Provide the (X, Y) coordinate of the cell's center where the given text is located.  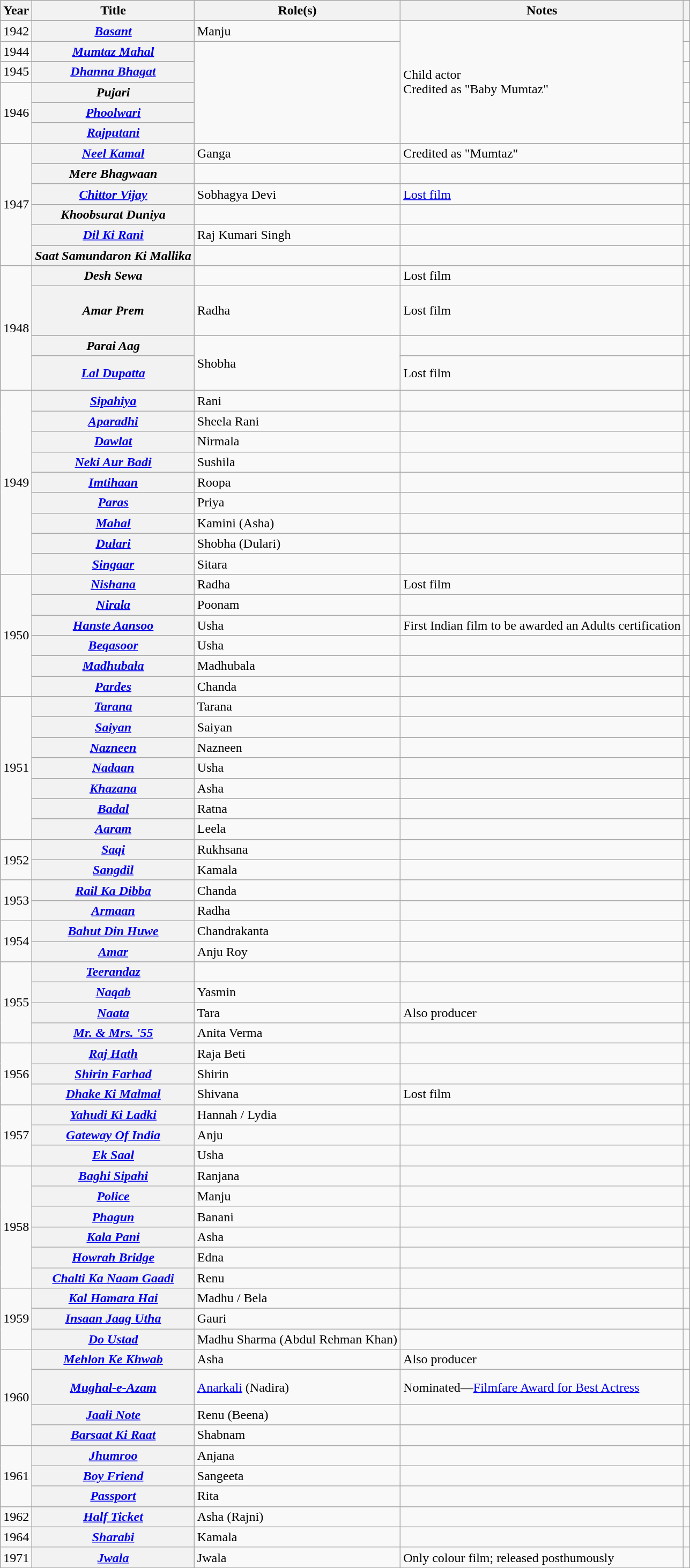
Armaan (114, 910)
Neki Aur Badi (114, 462)
Shabnam (297, 1435)
Khazana (114, 788)
Mahal (114, 523)
Chalti Ka Naam Gaadi (114, 1278)
Badal (114, 809)
Jhumroo (114, 1455)
Baghi Sipahi (114, 1176)
Amar Prem (114, 311)
Nishana (114, 584)
Neel Kamal (114, 153)
Ek Saal (114, 1155)
Shivana (297, 1094)
Banani (297, 1216)
Phoolwari (114, 113)
Gateway Of India (114, 1135)
Raj Hath (114, 1054)
Raj Kumari Singh (297, 235)
Anita Verma (297, 1033)
Rajputani (114, 133)
Sharabi (114, 1537)
Chandrakanta (297, 931)
1942 (16, 31)
Child actorCredited as "Baby Mumtaz" (542, 82)
1964 (16, 1537)
1955 (16, 1003)
Rukhsana (297, 849)
Naqab (114, 992)
Sheela Rani (297, 421)
Sangeeta (297, 1476)
1958 (16, 1227)
Nominated—Filmfare Award for Best Actress (542, 1387)
Pardes (114, 686)
Dil Ki Rani (114, 235)
Shirin Farhad (114, 1074)
Madhu / Bela (297, 1298)
Amar (114, 951)
Parai Aag (114, 346)
Dulari (114, 543)
Ranjana (297, 1176)
Shirin (297, 1074)
Renu (Beena) (297, 1415)
Hannah / Lydia (297, 1115)
Mughal-e-Azam (114, 1387)
Shobha (297, 363)
Nirala (114, 604)
Police (114, 1196)
Yasmin (297, 992)
Tara (297, 1013)
Barsaat Ki Raat (114, 1435)
1962 (16, 1517)
Kal Hamara Hai (114, 1298)
Lal Dupatta (114, 373)
Nirmala (297, 442)
Only colour film; released posthumously (542, 1557)
Chittor Vijay (114, 194)
Title (114, 11)
Singaar (114, 564)
Mere Bhagwaan (114, 174)
1947 (16, 204)
Renu (297, 1278)
Khoobsurat Duniya (114, 214)
1956 (16, 1074)
Anju (297, 1135)
Pujari (114, 92)
Priya (297, 503)
Saat Samundaron Ki Mallika (114, 256)
Dhake Ki Malmal (114, 1094)
1951 (16, 768)
Hanste Aansoo (114, 625)
Year (16, 11)
Half Ticket (114, 1517)
Nadaan (114, 768)
Sangdil (114, 870)
Howrah Bridge (114, 1257)
Sobhagya Devi (297, 194)
Notes (542, 11)
1959 (16, 1319)
Bahut Din Huwe (114, 931)
1944 (16, 51)
Kala Pani (114, 1237)
Paras (114, 503)
Role(s) (297, 11)
1952 (16, 860)
Anjana (297, 1455)
1948 (16, 328)
1961 (16, 1476)
1953 (16, 900)
Asha (Rajni) (297, 1517)
Madhu Sharma (Abdul Rehman Khan) (297, 1339)
Sipahiya (114, 401)
Boy Friend (114, 1476)
Rail Ka Dibba (114, 890)
Rita (297, 1496)
Aparadhi (114, 421)
Kamini (Asha) (297, 523)
Shobha (Dulari) (297, 543)
1971 (16, 1557)
First Indian film to be awarded an Adults certification (542, 625)
Mumtaz Mahal (114, 51)
Saqi (114, 849)
1957 (16, 1135)
Do Ustad (114, 1339)
Credited as "Mumtaz" (542, 153)
Beqasoor (114, 646)
Sitara (297, 564)
Dawlat (114, 442)
Dhanna Bhagat (114, 72)
1950 (16, 635)
Ratna (297, 809)
1954 (16, 941)
Rani (297, 401)
1946 (16, 113)
Jaali Note (114, 1415)
Raja Beti (297, 1054)
Ganga (297, 153)
Mr. & Mrs. '55 (114, 1033)
1960 (16, 1398)
Mehlon Ke Khwab (114, 1360)
Desh Sewa (114, 276)
Anju Roy (297, 951)
Leela (297, 829)
Imtihaan (114, 482)
Phagun (114, 1216)
Anarkali (Nadira) (297, 1387)
Yahudi Ki Ladki (114, 1115)
Edna (297, 1257)
Sushila (297, 462)
1949 (16, 482)
Insaan Jaag Utha (114, 1319)
Gauri (297, 1319)
Poonam (297, 604)
Teerandaz (114, 972)
Aaram (114, 829)
Basant (114, 31)
Passport (114, 1496)
Roopa (297, 482)
1945 (16, 72)
Naata (114, 1013)
